Identify which cell holds the provided text, then report its (X, Y) central coordinate. 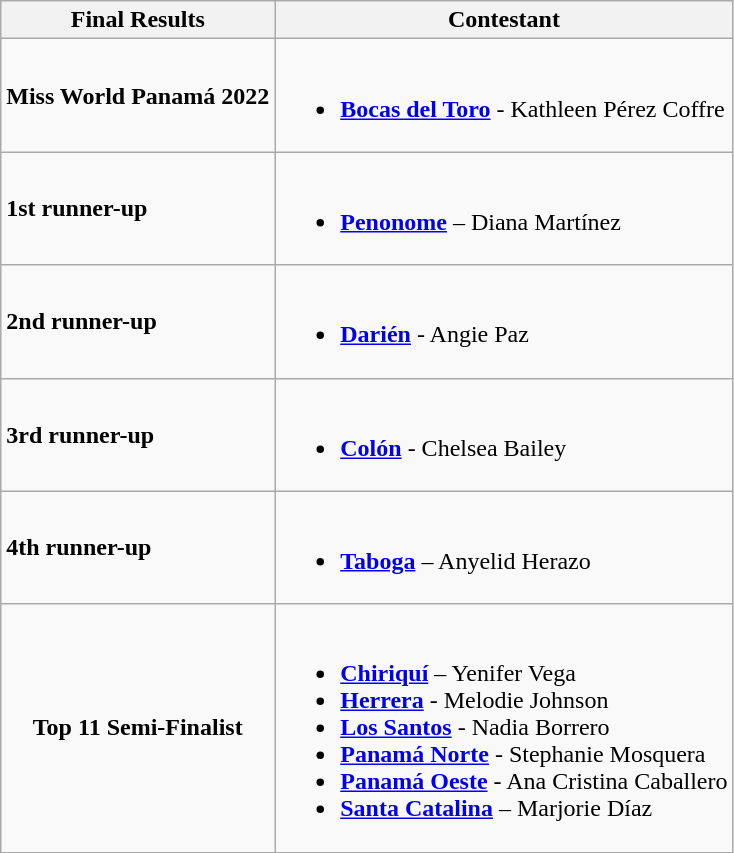
Final Results (138, 20)
3rd runner-up (138, 434)
Darién - Angie Paz (504, 322)
Top 11 Semi-Finalist (138, 728)
Bocas del Toro - Kathleen Pérez Coffre (504, 96)
Colón - Chelsea Bailey (504, 434)
Penonome – Diana Martínez (504, 208)
Miss World Panamá 2022 (138, 96)
Taboga – Anyelid Herazo (504, 548)
1st runner-up (138, 208)
Contestant (504, 20)
2nd runner-up (138, 322)
4th runner-up (138, 548)
